Output the (X, Y) coordinate of the center of the cell containing the given text.  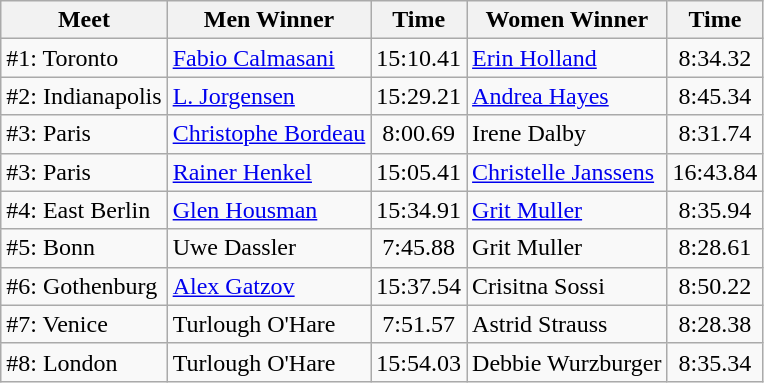
#1: Toronto (84, 58)
Rainer Henkel (269, 172)
8:45.34 (715, 96)
Fabio Calmasani (269, 58)
15:34.91 (419, 210)
8:28.61 (715, 248)
Alex Gatzov (269, 286)
Men Winner (269, 20)
Glen Housman (269, 210)
16:43.84 (715, 172)
7:51.57 (419, 324)
L. Jorgensen (269, 96)
Uwe Dassler (269, 248)
#7: Venice (84, 324)
Irene Dalby (567, 134)
15:10.41 (419, 58)
#4: East Berlin (84, 210)
Christophe Bordeau (269, 134)
Andrea Hayes (567, 96)
Astrid Strauss (567, 324)
Christelle Janssens (567, 172)
Erin Holland (567, 58)
8:34.32 (715, 58)
#6: Gothenburg (84, 286)
Crisitna Sossi (567, 286)
7:45.88 (419, 248)
15:05.41 (419, 172)
15:54.03 (419, 362)
8:35.94 (715, 210)
#8: London (84, 362)
Women Winner (567, 20)
8:31.74 (715, 134)
8:00.69 (419, 134)
8:50.22 (715, 286)
#5: Bonn (84, 248)
Debbie Wurzburger (567, 362)
15:29.21 (419, 96)
Meet (84, 20)
8:28.38 (715, 324)
15:37.54 (419, 286)
8:35.34 (715, 362)
#2: Indianapolis (84, 96)
